Search for the cell housing the specified text and yield its (x, y) center coordinate. 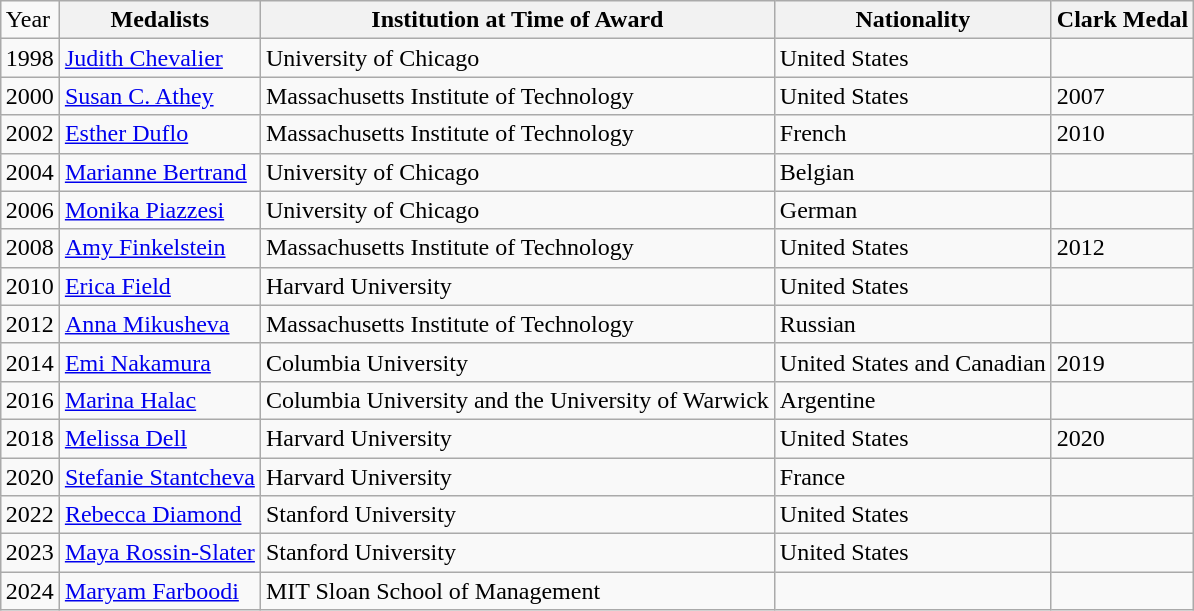
French (912, 134)
Medalists (160, 20)
2014 (30, 362)
Judith Chevalier (160, 58)
2018 (30, 438)
France (912, 477)
Columbia University (517, 362)
Anna Mikusheva (160, 324)
Amy Finkelstein (160, 248)
Argentine (912, 400)
2002 (30, 134)
Russian (912, 324)
2000 (30, 96)
Erica Field (160, 286)
2006 (30, 210)
2004 (30, 172)
2022 (30, 515)
2016 (30, 400)
2023 (30, 553)
Clark Medal (1122, 20)
Monika Piazzesi (160, 210)
Maya Rossin-Slater (160, 553)
MIT Sloan School of Management (517, 591)
2007 (1122, 96)
Columbia University and the University of Warwick (517, 400)
Melissa Dell (160, 438)
Stefanie Stantcheva (160, 477)
Marina Halac (160, 400)
Belgian (912, 172)
Esther Duflo (160, 134)
Institution at Time of Award (517, 20)
1998 (30, 58)
Maryam Farboodi (160, 591)
Marianne Bertrand (160, 172)
2008 (30, 248)
Nationality (912, 20)
2024 (30, 591)
2019 (1122, 362)
United States and Canadian (912, 362)
Year (30, 20)
Emi Nakamura (160, 362)
Rebecca Diamond (160, 515)
Susan C. Athey (160, 96)
German (912, 210)
